Output the [x, y] coordinate of the center of the cell containing the given text.  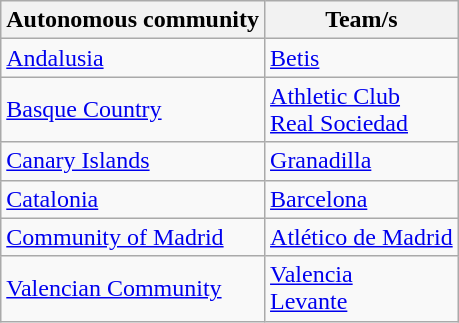
Valencian Community [133, 288]
Valencia Levante [362, 288]
Barcelona [362, 199]
Atlético de Madrid [362, 237]
Andalusia [133, 58]
Community of Madrid [133, 237]
Betis [362, 58]
Canary Islands [133, 161]
Athletic Club Real Sociedad [362, 110]
Catalonia [133, 199]
Team/s [362, 20]
Basque Country [133, 110]
Autonomous community [133, 20]
Granadilla [362, 161]
